Extract the (x, y) coordinate from the center of the cell holding the provided text.  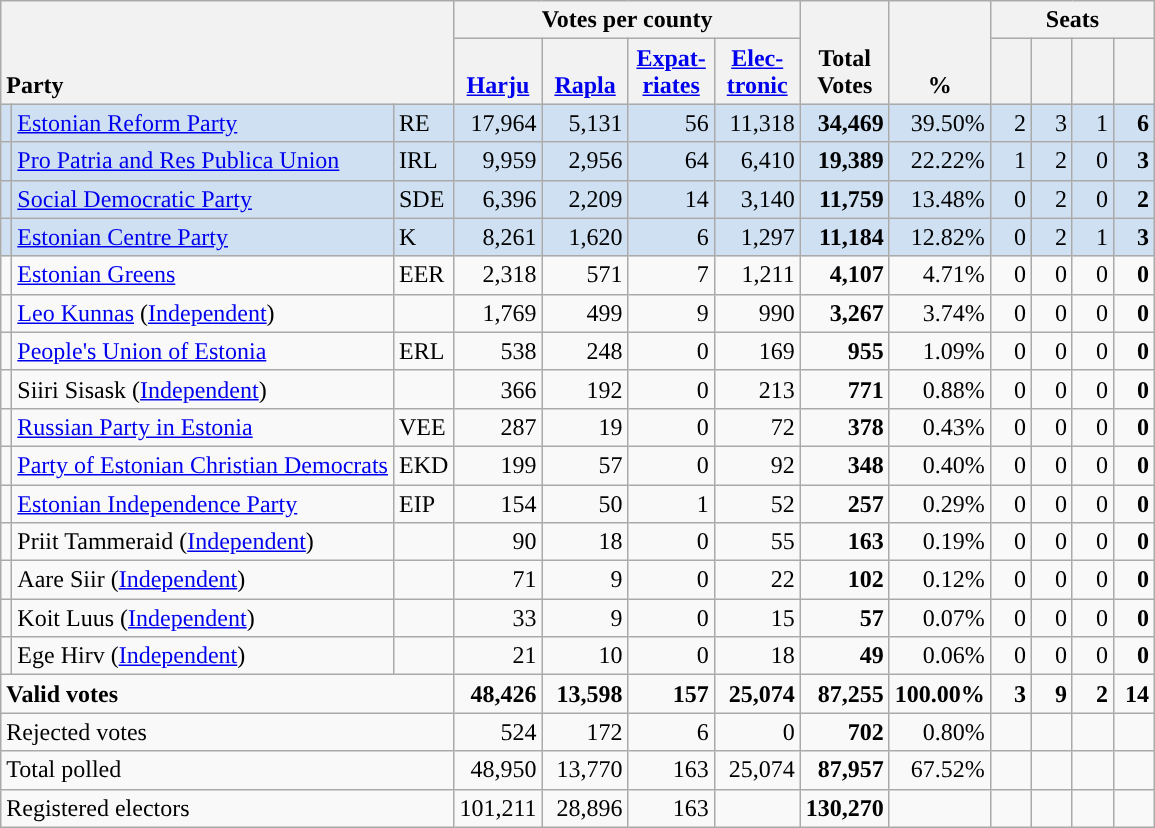
72 (757, 427)
2,209 (585, 199)
Siiri Sisask (Independent) (203, 389)
12.82% (940, 237)
172 (585, 732)
87,957 (844, 770)
Harju (498, 72)
169 (757, 351)
Expat- riates (671, 72)
33 (498, 618)
1,620 (585, 237)
378 (844, 427)
56 (671, 123)
955 (844, 351)
771 (844, 389)
9,959 (498, 161)
257 (844, 503)
13,598 (585, 694)
101,211 (498, 808)
EIP (423, 503)
0.80% (940, 732)
92 (757, 465)
13.48% (940, 199)
19,389 (844, 161)
People's Union of Estonia (203, 351)
4,107 (844, 275)
IRL (423, 161)
157 (671, 694)
1,297 (757, 237)
% (940, 52)
348 (844, 465)
Leo Kunnas (Independent) (203, 313)
55 (757, 542)
2,318 (498, 275)
11,759 (844, 199)
49 (844, 656)
13,770 (585, 770)
Pro Patria and Res Publica Union (203, 161)
1,211 (757, 275)
11,318 (757, 123)
192 (585, 389)
100.00% (940, 694)
19 (585, 427)
199 (498, 465)
15 (757, 618)
154 (498, 503)
499 (585, 313)
287 (498, 427)
Rejected votes (228, 732)
Estonian Greens (203, 275)
17,964 (498, 123)
22.22% (940, 161)
0.06% (940, 656)
366 (498, 389)
Elec- tronic (757, 72)
Party (228, 52)
ERL (423, 351)
Votes per county (627, 20)
130,270 (844, 808)
Estonian Reform Party (203, 123)
6,410 (757, 161)
0.40% (940, 465)
RE (423, 123)
Russian Party in Estonia (203, 427)
Party of Estonian Christian Democrats (203, 465)
87,255 (844, 694)
Total polled (228, 770)
50 (585, 503)
2,956 (585, 161)
39.50% (940, 123)
52 (757, 503)
Total Votes (844, 52)
10 (585, 656)
VEE (423, 427)
3,140 (757, 199)
EER (423, 275)
990 (757, 313)
64 (671, 161)
0.07% (940, 618)
Seats (1072, 20)
Priit Tammeraid (Independent) (203, 542)
71 (498, 580)
248 (585, 351)
8,261 (498, 237)
SDE (423, 199)
0.19% (940, 542)
0.29% (940, 503)
21 (498, 656)
Social Democratic Party (203, 199)
5,131 (585, 123)
1.09% (940, 351)
3,267 (844, 313)
22 (757, 580)
Registered electors (228, 808)
48,950 (498, 770)
102 (844, 580)
7 (671, 275)
538 (498, 351)
0.12% (940, 580)
Estonian Independence Party (203, 503)
4.71% (940, 275)
0.88% (940, 389)
1,769 (498, 313)
3.74% (940, 313)
EKD (423, 465)
213 (757, 389)
Koit Luus (Independent) (203, 618)
571 (585, 275)
48,426 (498, 694)
28,896 (585, 808)
34,469 (844, 123)
11,184 (844, 237)
Estonian Centre Party (203, 237)
0.43% (940, 427)
Valid votes (228, 694)
702 (844, 732)
67.52% (940, 770)
6,396 (498, 199)
K (423, 237)
Ege Hirv (Independent) (203, 656)
Aare Siir (Independent) (203, 580)
Rapla (585, 72)
524 (498, 732)
90 (498, 542)
